Provide the [X, Y] coordinate of the cell's center where the given text is located.  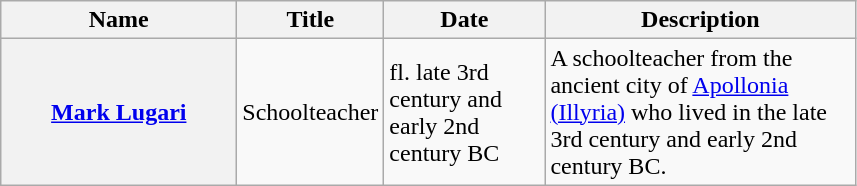
Description [700, 20]
Schoolteacher [310, 112]
A schoolteacher from the ancient city of Apollonia (Illyria) who lived in the late 3rd century and early 2nd century BC. [700, 112]
Name [119, 20]
Title [310, 20]
Date [464, 20]
Mark Lugari [119, 112]
fl. late 3rd century and early 2nd century BC [464, 112]
